Detect which cell encompasses the target text, then output its (X, Y) center coordinate. 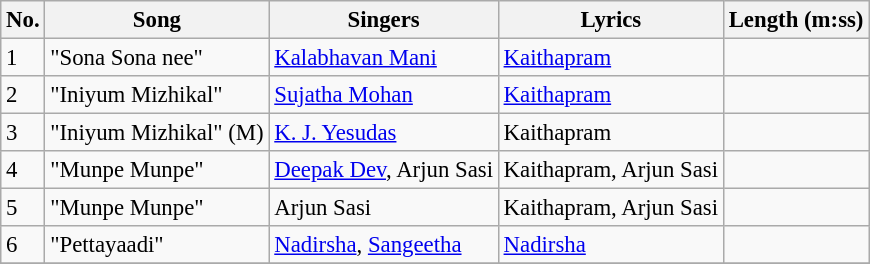
1 (23, 58)
"Pettayaadi" (157, 245)
Length (m:ss) (796, 20)
Singers (384, 20)
Nadirsha, Sangeetha (384, 245)
Lyrics (610, 20)
Deepak Dev, Arjun Sasi (384, 170)
4 (23, 170)
No. (23, 20)
"Sona Sona nee" (157, 58)
Kalabhavan Mani (384, 58)
Song (157, 20)
3 (23, 133)
Sujatha Mohan (384, 95)
K. J. Yesudas (384, 133)
2 (23, 95)
Nadirsha (610, 245)
Arjun Sasi (384, 208)
"Iniyum Mizhikal" (157, 95)
5 (23, 208)
"Iniyum Mizhikal" (M) (157, 133)
6 (23, 245)
